Locate the cell with the specified text and output its [x, y] center coordinate. 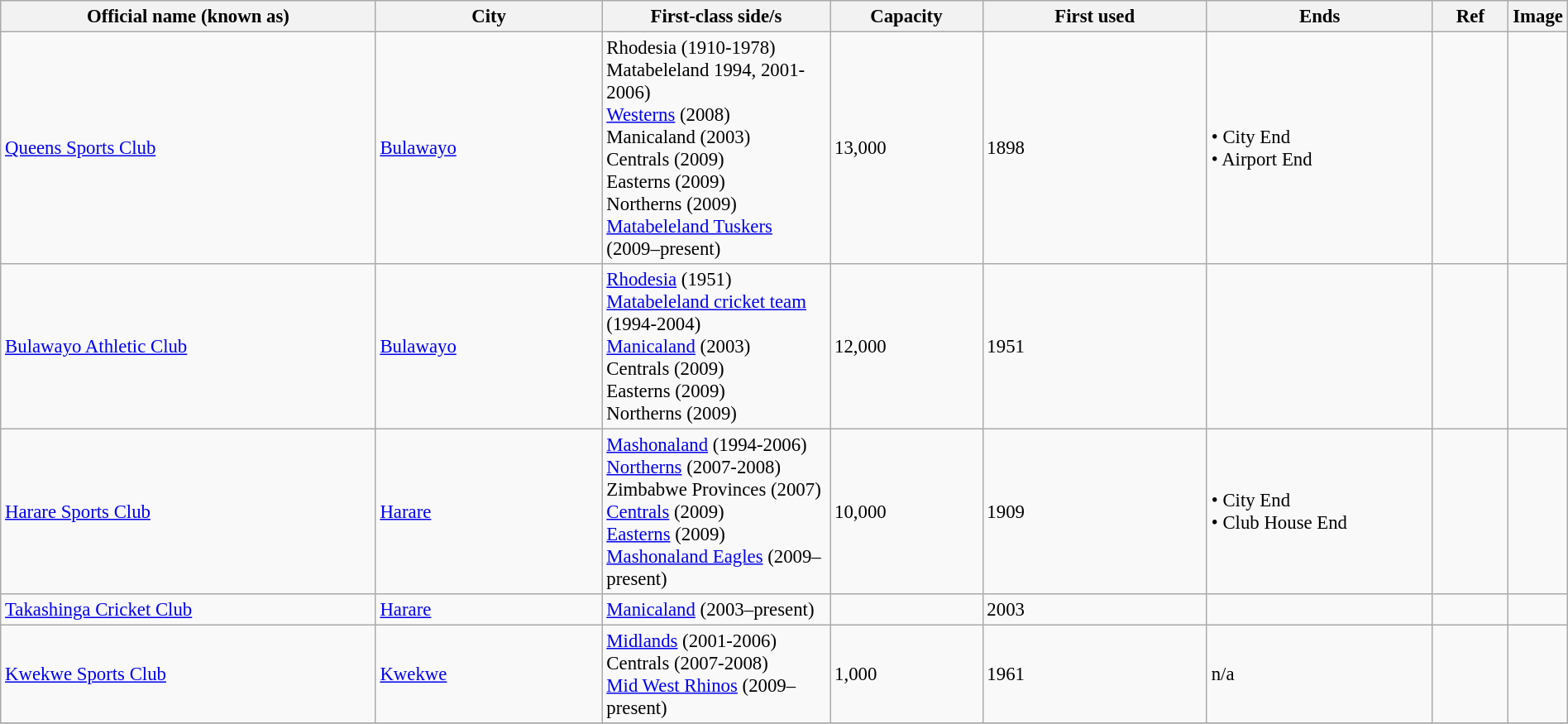
1,000 [906, 675]
Kwekwe [489, 675]
Ref [1470, 17]
Harare Sports Club [189, 512]
Midlands (2001-2006)Centrals (2007-2008)Mid West Rhinos (2009–present) [716, 675]
Mashonaland (1994-2006)Northerns (2007-2008)Zimbabwe Provinces (2007)Centrals (2009)Easterns (2009)Mashonaland Eagles (2009–present) [716, 512]
Ends [1320, 17]
10,000 [906, 512]
First used [1095, 17]
Takashinga Cricket Club [189, 610]
12,000 [906, 347]
Manicaland (2003–present) [716, 610]
• City End• Club House End [1320, 512]
Capacity [906, 17]
Rhodesia (1951)Matabeleland cricket team (1994-2004)Manicaland (2003)Centrals (2009)Easterns (2009)Northerns (2009) [716, 347]
Bulawayo Athletic Club [189, 347]
Kwekwe Sports Club [189, 675]
Image [1538, 17]
• City End• Airport End [1320, 149]
1961 [1095, 675]
13,000 [906, 149]
1909 [1095, 512]
First-class side/s [716, 17]
1898 [1095, 149]
Official name (known as) [189, 17]
n/a [1320, 675]
Queens Sports Club [189, 149]
2003 [1095, 610]
City [489, 17]
1951 [1095, 347]
